Capture the cell that displays the provided text and extract its [X, Y] central coordinate. 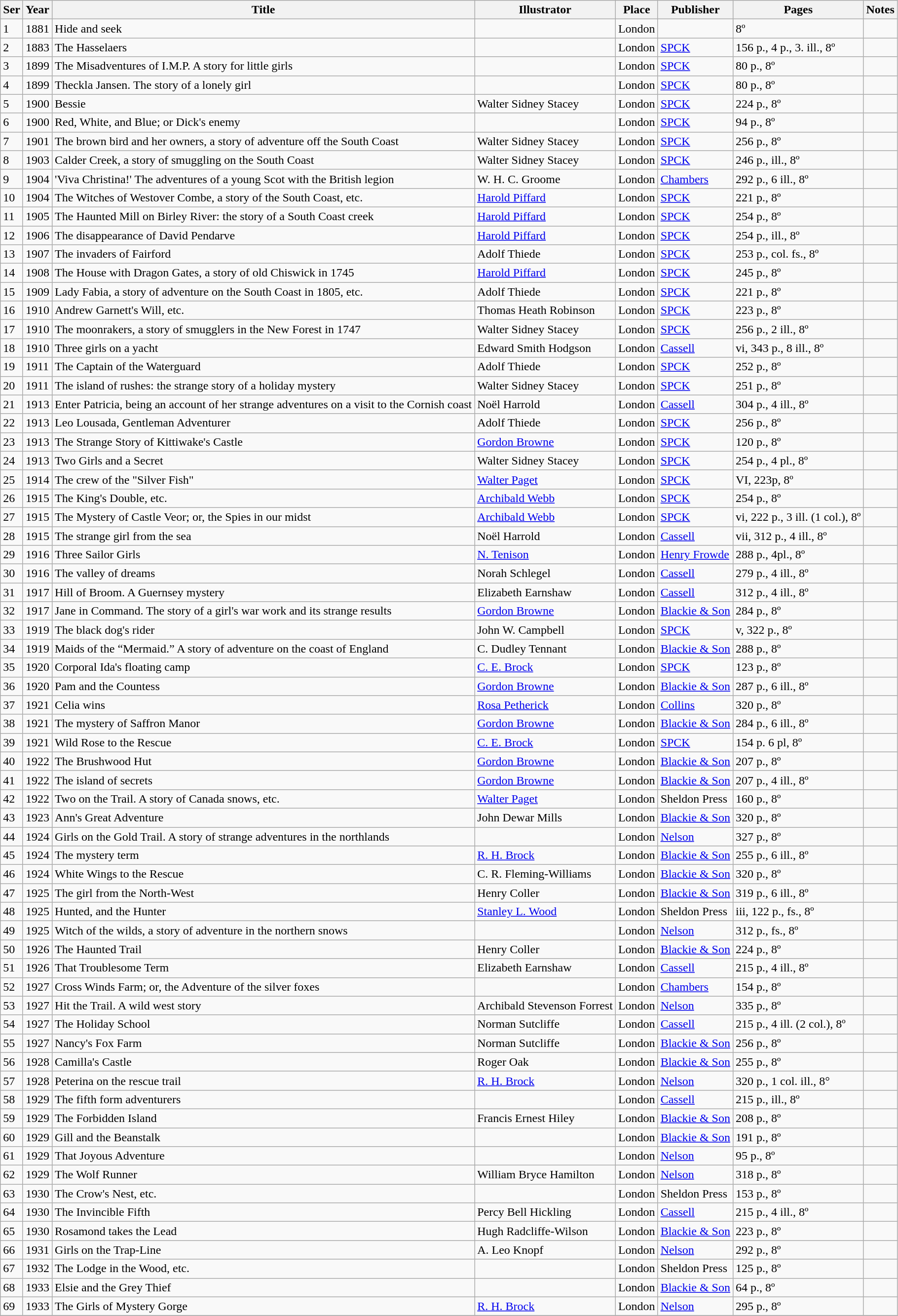
255 p., 8º [798, 1062]
John W. Campbell [545, 630]
That Troublesome Term [263, 968]
The Mystery of Castle Veor; or, the Spies in our midst [263, 517]
Nancy's Fox Farm [263, 1043]
32 [12, 611]
28 [12, 536]
Pam and the Countess [263, 686]
The Haunted Trail [263, 949]
319 p., 6 ill., 8º [798, 893]
The moonrakers, a story of smugglers in the New Forest in 1747 [263, 329]
16 [12, 310]
Norah Schlegel [545, 574]
Title [263, 10]
318 p., 8º [798, 1175]
254 p., ill., 8º [798, 235]
21 [12, 404]
5 [12, 104]
The disappearance of David Pendarve [263, 235]
Hunted, and the Hunter [263, 912]
Lady Fabia, a story of adventure on the South Coast in 1805, etc. [263, 292]
1914 [37, 479]
Maids of the “Mermaid.” A story of adventure on the coast of England [263, 649]
13 [12, 254]
23 [12, 442]
Stanley L. Wood [545, 912]
1907 [37, 254]
37 [12, 705]
288 p., 4pl., 8º [798, 555]
The black dog's rider [263, 630]
Wild Rose to the Rescue [263, 742]
Three Sailor Girls [263, 555]
1932 [37, 1269]
John Dewar Mills [545, 817]
The King's Double, etc. [263, 498]
288 p., 8º [798, 649]
The mystery of Saffron Manor [263, 724]
94 p., 8º [798, 122]
Girls on the Gold Trail. A story of strange adventures in the northlands [263, 837]
The Misadventures of I.M.P. A story for little girls [263, 66]
287 p., 6 ill., 8º [798, 686]
69 [12, 1306]
Cross Winds Farm; or, the Adventure of the silver foxes [263, 987]
31 [12, 592]
245 p., 8º [798, 273]
68 [12, 1287]
279 p., 4 ill., 8º [798, 574]
Hit the Trail. A wild west story [263, 1006]
Jane in Command. The story of a girl's war work and its strange results [263, 611]
C. R. Fleming-Williams [545, 874]
1883 [37, 47]
34 [12, 649]
67 [12, 1269]
1903 [37, 160]
251 p., 8º [798, 386]
The Brushwood Hut [263, 761]
292 p., 8º [798, 1250]
iii, 122 p., fs., 8º [798, 912]
51 [12, 968]
The Invincible Fifth [263, 1212]
154 p. 6 pl, 8º [798, 742]
Notes [880, 10]
Rosa Petherick [545, 705]
The mystery term [263, 855]
54 [12, 1024]
20 [12, 386]
Hide and seek [263, 29]
256 p., 2 ill., 8º [798, 329]
207 p., 4 ill., 8º [798, 780]
35 [12, 667]
57 [12, 1081]
1931 [37, 1250]
27 [12, 517]
1905 [37, 216]
A. Leo Knopf [545, 1250]
Peterina on the rescue trail [263, 1081]
The brown bird and her owners, a story of adventure off the South Coast [263, 141]
207 p., 8º [798, 761]
Gill and the Beanstalk [263, 1137]
14 [12, 273]
22 [12, 423]
The fifth form adventurers [263, 1099]
vi, 222 p., 3 ill. (1 col.), 8º [798, 517]
William Bryce Hamilton [545, 1175]
320 p., 1 col. ill., 8° [798, 1081]
The Haunted Mill on Birley River: the story of a South Coast creek [263, 216]
1909 [37, 292]
1908 [37, 273]
The Forbidden Island [263, 1118]
Ann's Great Adventure [263, 817]
The island of rushes: the strange story of a holiday mystery [263, 386]
304 p., 4 ill., 8º [798, 404]
15 [12, 292]
Rosamond takes the Lead [263, 1231]
53 [12, 1006]
1906 [37, 235]
8 [12, 160]
58 [12, 1099]
vi, 343 p., 8 ill., 8º [798, 348]
191 p., 8º [798, 1137]
The Strange Story of Kittiwake's Castle [263, 442]
N. Tenison [545, 555]
That Joyous Adventure [263, 1156]
50 [12, 949]
Red, White, and Blue; or Dick's enemy [263, 122]
vii, 312 p., 4 ill., 8º [798, 536]
95 p., 8º [798, 1156]
41 [12, 780]
The valley of dreams [263, 574]
'Viva Christina!' The adventures of a young Scot with the British legion [263, 179]
Edward Smith Hodgson [545, 348]
2 [12, 47]
295 p., 8º [798, 1306]
39 [12, 742]
8º [798, 29]
The Crow's Nest, etc. [263, 1194]
327 p., 8º [798, 837]
24 [12, 461]
VI, 223p, 8º [798, 479]
Illustrator [545, 10]
156 p., 4 p., 3. ill., 8º [798, 47]
Elsie and the Grey Thief [263, 1287]
62 [12, 1175]
63 [12, 1194]
312 p., 4 ill., 8º [798, 592]
Henry Frowde [695, 555]
Year [37, 10]
Witch of the wilds, a story of adventure in the northern snows [263, 930]
The Captain of the Waterguard [263, 367]
65 [12, 1231]
Girls on the Trap-Line [263, 1250]
Three girls on a yacht [263, 348]
1881 [37, 29]
253 p., col. fs., 8º [798, 254]
The Wolf Runner [263, 1175]
4 [12, 85]
64 p., 8º [798, 1287]
Pages [798, 10]
Francis Ernest Hiley [545, 1118]
The crew of the "Silver Fish" [263, 479]
246 p., ill., 8º [798, 160]
254 p., 4 pl., 8º [798, 461]
30 [12, 574]
Enter Patricia, being an account of her strange adventures on a visit to the Cornish coast [263, 404]
47 [12, 893]
40 [12, 761]
9 [12, 179]
17 [12, 329]
252 p., 8º [798, 367]
52 [12, 987]
215 p., 4 ill. (2 col.), 8º [798, 1024]
Corporal Ida's floating camp [263, 667]
Place [636, 10]
Thomas Heath Robinson [545, 310]
The Lodge in the Wood, etc. [263, 1269]
Hill of Broom. A Guernsey mystery [263, 592]
Calder Creek, a story of smuggling on the South Coast [263, 160]
Archibald Stevenson Forrest [545, 1006]
29 [12, 555]
1923 [37, 817]
66 [12, 1250]
284 p., 6 ill., 8º [798, 724]
White Wings to the Rescue [263, 874]
48 [12, 912]
11 [12, 216]
18 [12, 348]
60 [12, 1137]
38 [12, 724]
25 [12, 479]
284 p., 8º [798, 611]
215 p., ill., 8º [798, 1099]
26 [12, 498]
64 [12, 1212]
1901 [37, 141]
3 [12, 66]
The Witches of Westover Combe, a story of the South Coast, etc. [263, 197]
44 [12, 837]
The Holiday School [263, 1024]
49 [12, 930]
Andrew Garnett's Will, etc. [263, 310]
56 [12, 1062]
W. H. C. Groome [545, 179]
33 [12, 630]
43 [12, 817]
Ser [12, 10]
255 p., 6 ill., 8º [798, 855]
Collins [695, 705]
Leo Lousada, Gentleman Adventurer [263, 423]
36 [12, 686]
120 p., 8º [798, 442]
61 [12, 1156]
19 [12, 367]
10 [12, 197]
The strange girl from the sea [263, 536]
123 p., 8º [798, 667]
Roger Oak [545, 1062]
Publisher [695, 10]
The invaders of Fairford [263, 254]
Celia wins [263, 705]
C. Dudley Tennant [545, 649]
46 [12, 874]
6 [12, 122]
Theckla Jansen. The story of a lonely girl [263, 85]
Camilla's Castle [263, 1062]
160 p., 8º [798, 799]
The Girls of Mystery Gorge [263, 1306]
The island of secrets [263, 780]
Two Girls and a Secret [263, 461]
1 [12, 29]
v, 322 p., 8º [798, 630]
Percy Bell Hickling [545, 1212]
Bessie [263, 104]
42 [12, 799]
55 [12, 1043]
125 p., 8º [798, 1269]
154 p., 8º [798, 987]
Hugh Radcliffe-Wilson [545, 1231]
7 [12, 141]
The Hasselaers [263, 47]
59 [12, 1118]
292 p., 6 ill., 8º [798, 179]
208 p., 8º [798, 1118]
The House with Dragon Gates, a story of old Chiswick in 1745 [263, 273]
335 p., 8º [798, 1006]
153 p., 8º [798, 1194]
12 [12, 235]
45 [12, 855]
312 p., fs., 8º [798, 930]
The girl from the North-West [263, 893]
Two on the Trail. A story of Canada snows, etc. [263, 799]
